Identify which cell holds the provided text, then report its (x, y) central coordinate. 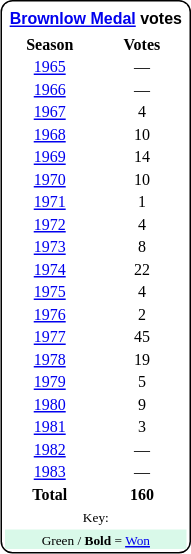
Votes (142, 44)
1968 (50, 134)
1983 (50, 472)
1970 (50, 180)
1978 (50, 360)
1972 (50, 224)
1965 (50, 67)
Green / Bold = Won (96, 540)
Brownlow Medal votes (96, 18)
1974 (50, 270)
Season (50, 44)
1971 (50, 202)
2 (142, 314)
1 (142, 202)
1979 (50, 382)
1977 (50, 337)
1966 (50, 90)
1982 (50, 450)
1973 (50, 247)
Total (50, 494)
1976 (50, 314)
1981 (50, 427)
5 (142, 382)
Key: (96, 517)
8 (142, 247)
45 (142, 337)
1980 (50, 404)
160 (142, 494)
1975 (50, 292)
3 (142, 427)
1969 (50, 157)
22 (142, 270)
19 (142, 360)
14 (142, 157)
9 (142, 404)
1967 (50, 112)
